Identify which cell holds the provided text, then report its (X, Y) central coordinate. 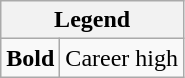
Bold (30, 58)
Legend (92, 20)
Career high (122, 58)
